For the text-containing cell, return its midpoint in (x, y) coordinate format. 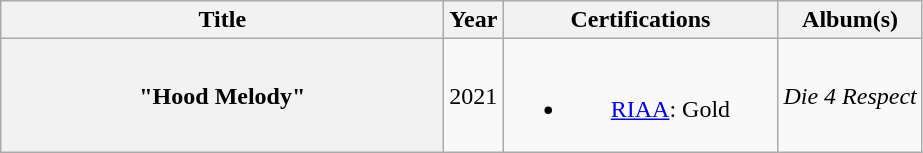
"Hood Melody" (222, 96)
RIAA: Gold (640, 96)
Certifications (640, 20)
2021 (474, 96)
Year (474, 20)
Album(s) (850, 20)
Die 4 Respect (850, 96)
Title (222, 20)
